Output the (x, y) coordinate of the center of the cell containing the given text.  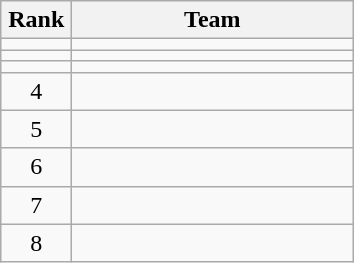
5 (36, 129)
4 (36, 91)
6 (36, 167)
Team (212, 20)
7 (36, 205)
8 (36, 243)
Rank (36, 20)
